Pinpoint the cell where the given text exists, returning its (x, y) midpoint coordinate. 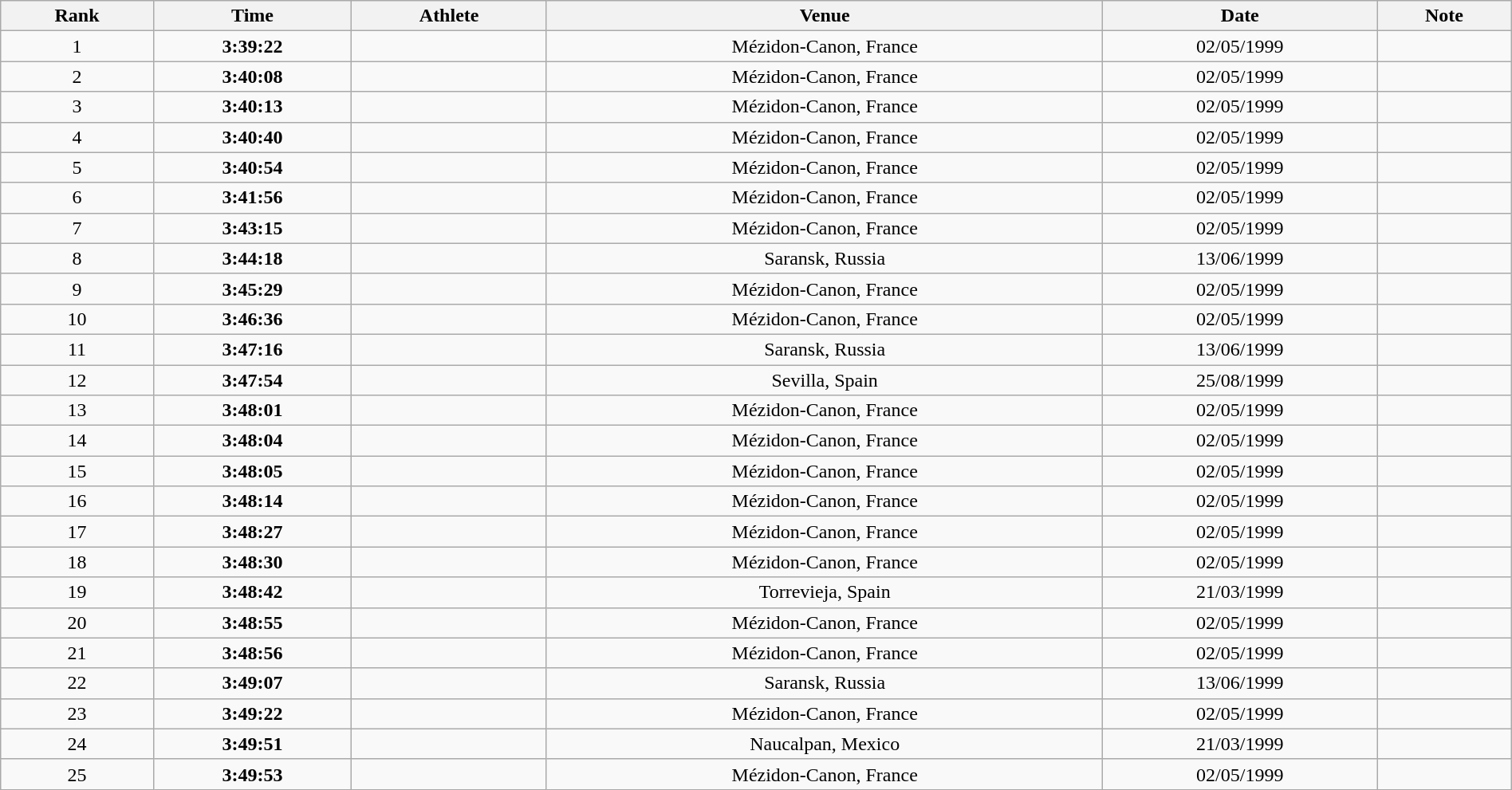
7 (77, 228)
Sevilla, Spain (825, 380)
3:49:22 (252, 713)
3:39:22 (252, 46)
3:40:08 (252, 77)
Date (1240, 16)
23 (77, 713)
17 (77, 532)
3:46:36 (252, 319)
24 (77, 744)
3:48:14 (252, 501)
3:44:18 (252, 258)
15 (77, 471)
Naucalpan, Mexico (825, 744)
6 (77, 198)
3:48:56 (252, 653)
3 (77, 107)
9 (77, 289)
8 (77, 258)
3:49:07 (252, 683)
3:43:15 (252, 228)
3:48:01 (252, 411)
3:40:13 (252, 107)
Note (1445, 16)
11 (77, 349)
22 (77, 683)
3:49:53 (252, 774)
1 (77, 46)
3:40:40 (252, 137)
3:48:30 (252, 562)
3:47:16 (252, 349)
25/08/1999 (1240, 380)
25 (77, 774)
10 (77, 319)
4 (77, 137)
3:49:51 (252, 744)
5 (77, 167)
Rank (77, 16)
18 (77, 562)
3:45:29 (252, 289)
3:48:04 (252, 441)
21 (77, 653)
Time (252, 16)
2 (77, 77)
16 (77, 501)
13 (77, 411)
Torrevieja, Spain (825, 592)
Venue (825, 16)
3:41:56 (252, 198)
3:48:05 (252, 471)
19 (77, 592)
14 (77, 441)
3:48:42 (252, 592)
3:48:55 (252, 623)
12 (77, 380)
3:48:27 (252, 532)
3:47:54 (252, 380)
3:40:54 (252, 167)
Athlete (450, 16)
20 (77, 623)
